Locate the cell with the specified text and output its [x, y] center coordinate. 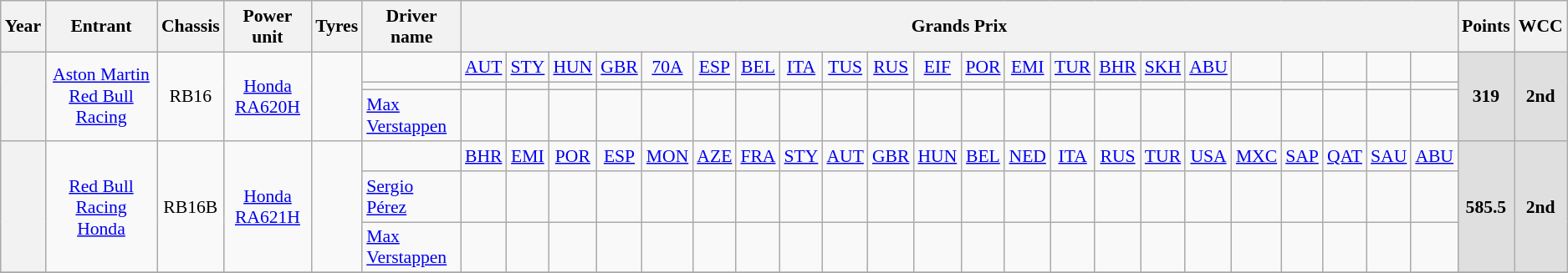
FRA [758, 156]
Points [1486, 27]
EIF [937, 67]
MXC [1256, 156]
RB16B [191, 207]
Driver name [411, 27]
Entrant [101, 27]
Tyres [336, 27]
Sergio Pérez [411, 197]
70A [667, 67]
USA [1208, 156]
Power unit [268, 27]
SKH [1162, 67]
319 [1486, 97]
WCC [1540, 27]
Grands Prix [959, 27]
Honda RA621H [268, 207]
Year [23, 27]
Chassis [191, 27]
RB16 [191, 97]
NED [1027, 156]
SAU [1388, 156]
SAP [1302, 156]
585.5 [1486, 207]
AZE [714, 156]
MON [667, 156]
QAT [1345, 156]
Red Bull Racing Honda [101, 207]
TUS [845, 67]
Aston Martin Red Bull Racing [101, 97]
Honda RA620H [268, 97]
